Find where the given text appears and provide that cell's center as (X, Y) coordinate. 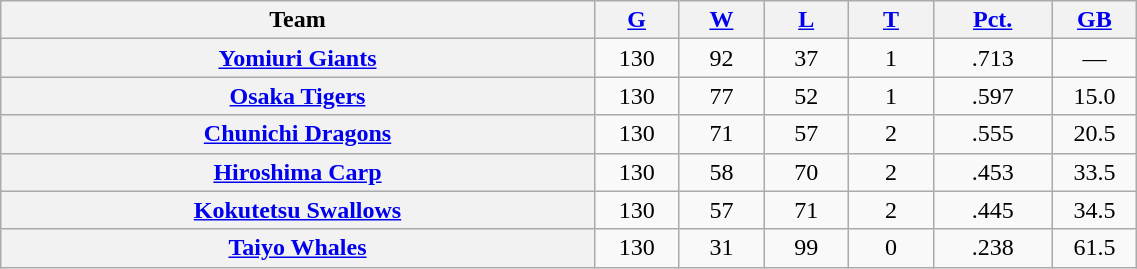
0 (892, 248)
15.0 (1094, 96)
Osaka Tigers (298, 96)
77 (722, 96)
Taiyo Whales (298, 248)
W (722, 20)
.238 (992, 248)
99 (806, 248)
33.5 (1094, 172)
GB (1094, 20)
92 (722, 58)
37 (806, 58)
Yomiuri Giants (298, 58)
61.5 (1094, 248)
T (892, 20)
.555 (992, 134)
Chunichi Dragons (298, 134)
.713 (992, 58)
G (636, 20)
.453 (992, 172)
L (806, 20)
Pct. (992, 20)
70 (806, 172)
20.5 (1094, 134)
34.5 (1094, 210)
58 (722, 172)
31 (722, 248)
— (1094, 58)
.445 (992, 210)
Team (298, 20)
Hiroshima Carp (298, 172)
.597 (992, 96)
52 (806, 96)
Kokutetsu Swallows (298, 210)
